Capture the cell that displays the provided text and extract its (X, Y) central coordinate. 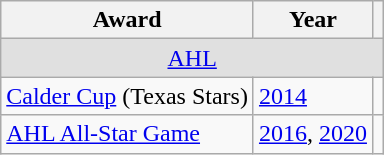
Year (312, 20)
Calder Cup (Texas Stars) (128, 96)
AHL All-Star Game (128, 134)
2014 (312, 96)
AHL (192, 58)
2016, 2020 (312, 134)
Award (128, 20)
